Output the (x, y) coordinate of the center of the cell containing the given text.  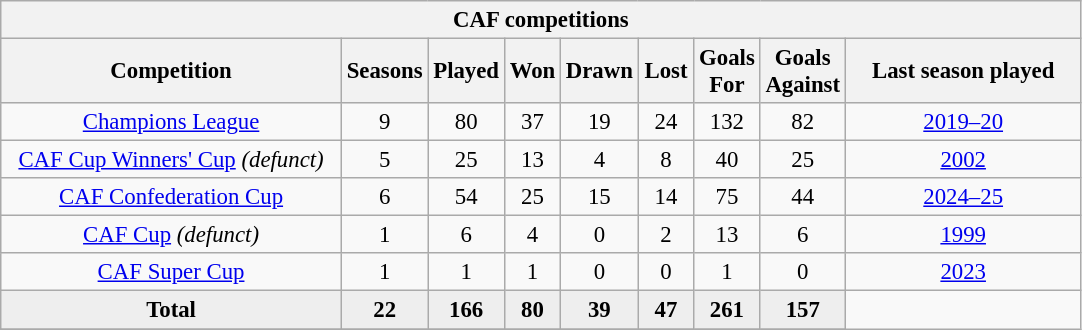
22 (384, 310)
75 (727, 197)
9 (384, 122)
54 (466, 197)
Lost (666, 72)
CAF Super Cup (172, 273)
Played (466, 72)
157 (802, 310)
Champions League (172, 122)
44 (802, 197)
Drawn (600, 72)
CAF Cup (defunct) (172, 235)
CAF competitions (541, 20)
2024–25 (963, 197)
Won (532, 72)
Goals Against (802, 72)
Last season played (963, 72)
CAF Confederation Cup (172, 197)
8 (666, 160)
Seasons (384, 72)
261 (727, 310)
14 (666, 197)
1999 (963, 235)
40 (727, 160)
5 (384, 160)
2023 (963, 273)
2019–20 (963, 122)
CAF Cup Winners' Cup (defunct) (172, 160)
Competition (172, 72)
39 (600, 310)
Goals For (727, 72)
24 (666, 122)
132 (727, 122)
166 (466, 310)
37 (532, 122)
2 (666, 235)
2002 (963, 160)
47 (666, 310)
Total (172, 310)
19 (600, 122)
15 (600, 197)
82 (802, 122)
